Scan for the cell matching the given text and deliver its [x, y] coordinate at center. 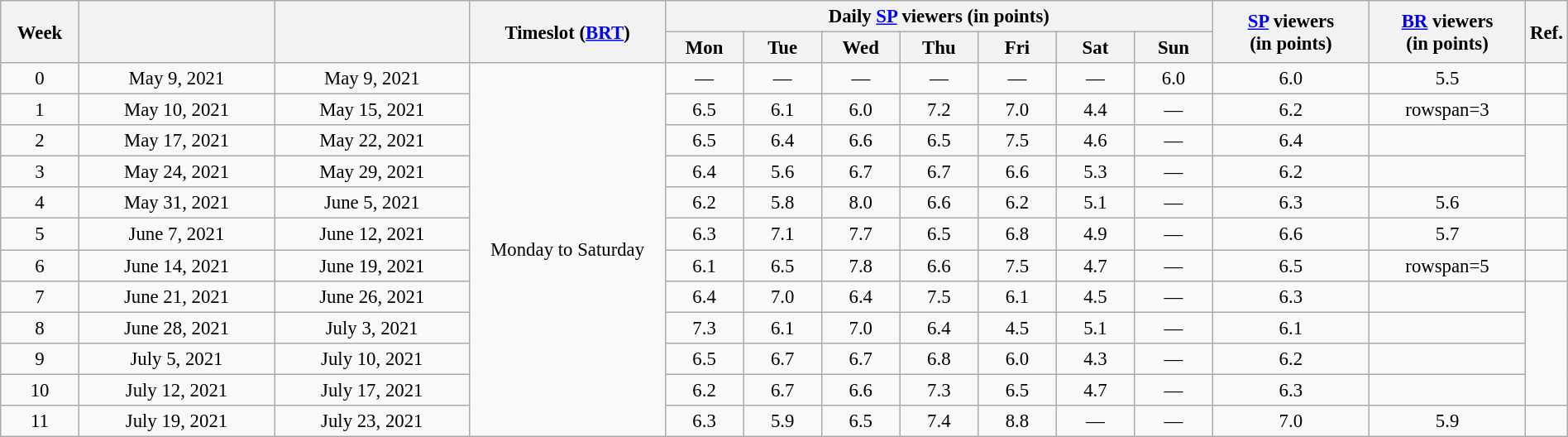
Week [40, 31]
7 [40, 296]
5.3 [1095, 172]
Sat [1095, 48]
rowspan=5 [1447, 266]
Wed [860, 48]
June 28, 2021 [176, 328]
June 12, 2021 [372, 234]
May 15, 2021 [372, 110]
Monday to Saturday [567, 250]
July 19, 2021 [176, 421]
SP viewers(in points) [1290, 31]
3 [40, 172]
7.2 [939, 110]
Daily SP viewers (in points) [939, 17]
July 12, 2021 [176, 390]
June 21, 2021 [176, 296]
4.3 [1095, 358]
2 [40, 141]
Fri [1017, 48]
7.7 [860, 234]
May 17, 2021 [176, 141]
July 10, 2021 [372, 358]
11 [40, 421]
4.4 [1095, 110]
July 5, 2021 [176, 358]
8.0 [860, 203]
July 23, 2021 [372, 421]
Thu [939, 48]
4.6 [1095, 141]
June 19, 2021 [372, 266]
Tue [782, 48]
5.5 [1447, 79]
0 [40, 79]
7.8 [860, 266]
May 22, 2021 [372, 141]
June 14, 2021 [176, 266]
8 [40, 328]
July 17, 2021 [372, 390]
June 26, 2021 [372, 296]
1 [40, 110]
June 7, 2021 [176, 234]
May 10, 2021 [176, 110]
rowspan=3 [1447, 110]
7.4 [939, 421]
Ref. [1546, 31]
5.7 [1447, 234]
May 29, 2021 [372, 172]
10 [40, 390]
Timeslot (BRT) [567, 31]
9 [40, 358]
5 [40, 234]
Mon [705, 48]
May 24, 2021 [176, 172]
Sun [1174, 48]
May 31, 2021 [176, 203]
7.1 [782, 234]
July 3, 2021 [372, 328]
June 5, 2021 [372, 203]
8.8 [1017, 421]
4.9 [1095, 234]
6 [40, 266]
5.8 [782, 203]
BR viewers(in points) [1447, 31]
4 [40, 203]
